Search for the cell housing the specified text and yield its (x, y) center coordinate. 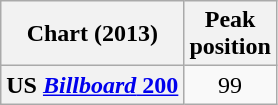
Peakposition (230, 34)
US Billboard 200 (92, 85)
99 (230, 85)
Chart (2013) (92, 34)
